Return (x, y) of the center of cell containing provided text 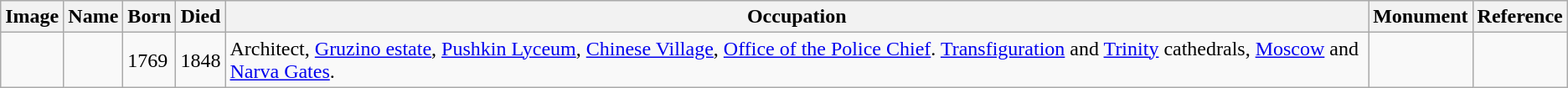
Born (149, 17)
1848 (201, 60)
Image (32, 17)
Name (94, 17)
Monument (1421, 17)
Occupation (797, 17)
Reference (1519, 17)
1769 (149, 60)
Died (201, 17)
